Scan for the cell matching the given text and deliver its (x, y) coordinate at center. 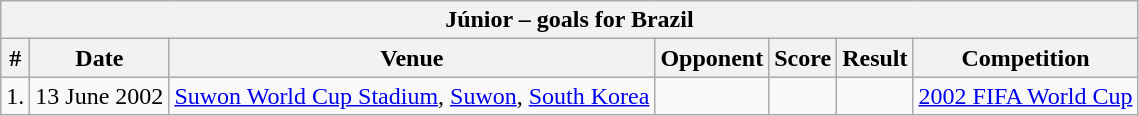
13 June 2002 (100, 96)
Date (100, 58)
Júnior – goals for Brazil (570, 20)
Score (803, 58)
Competition (1026, 58)
# (16, 58)
Result (875, 58)
Suwon World Cup Stadium, Suwon, South Korea (412, 96)
1. (16, 96)
2002 FIFA World Cup (1026, 96)
Venue (412, 58)
Opponent (712, 58)
